Extract the (x, y) coordinate from the center of the cell holding the provided text.  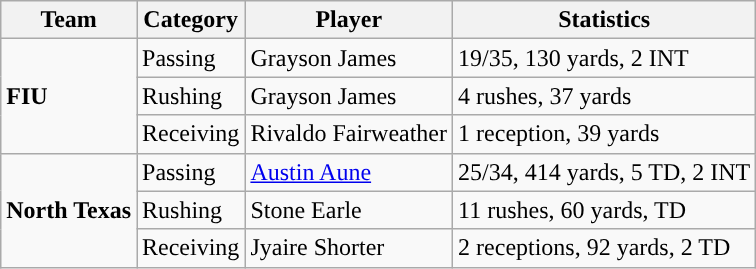
Rivaldo Fairweather (349, 134)
Player (349, 20)
Stone Earle (349, 210)
Category (190, 20)
Statistics (604, 20)
11 rushes, 60 yards, TD (604, 210)
1 reception, 39 yards (604, 134)
FIU (69, 96)
Austin Aune (349, 172)
2 receptions, 92 yards, 2 TD (604, 248)
Jyaire Shorter (349, 248)
25/34, 414 yards, 5 TD, 2 INT (604, 172)
19/35, 130 yards, 2 INT (604, 58)
Team (69, 20)
North Texas (69, 210)
4 rushes, 37 yards (604, 96)
